Pinpoint the cell where the given text exists, returning its [X, Y] midpoint coordinate. 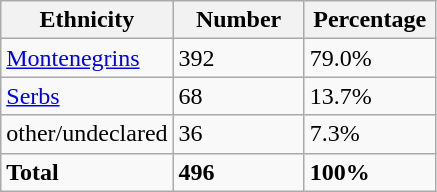
Serbs [87, 96]
79.0% [370, 58]
Montenegrins [87, 58]
7.3% [370, 134]
392 [238, 58]
36 [238, 134]
13.7% [370, 96]
Percentage [370, 20]
68 [238, 96]
100% [370, 172]
Total [87, 172]
Ethnicity [87, 20]
other/undeclared [87, 134]
Number [238, 20]
496 [238, 172]
